Detect which cell encompasses the target text, then output its (x, y) center coordinate. 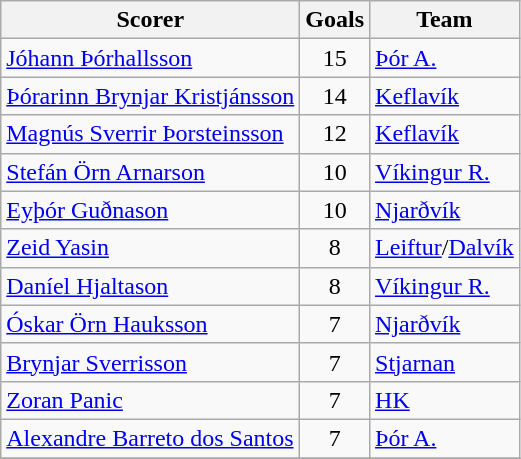
Óskar Örn Hauksson (150, 324)
Goals (335, 20)
Stjarnan (445, 362)
Zeid Yasin (150, 248)
Daníel Hjaltason (150, 286)
Team (445, 20)
12 (335, 134)
Magnús Sverrir Þorsteinsson (150, 134)
Brynjar Sverrisson (150, 362)
Stefán Örn Arnarson (150, 172)
HK (445, 400)
Jóhann Þórhallsson (150, 58)
15 (335, 58)
Leiftur/Dalvík (445, 248)
Scorer (150, 20)
Alexandre Barreto dos Santos (150, 438)
14 (335, 96)
Þórarinn Brynjar Kristjánsson (150, 96)
Eyþór Guðnason (150, 210)
Zoran Panic (150, 400)
